Scan for the cell matching the given text and deliver its [x, y] coordinate at center. 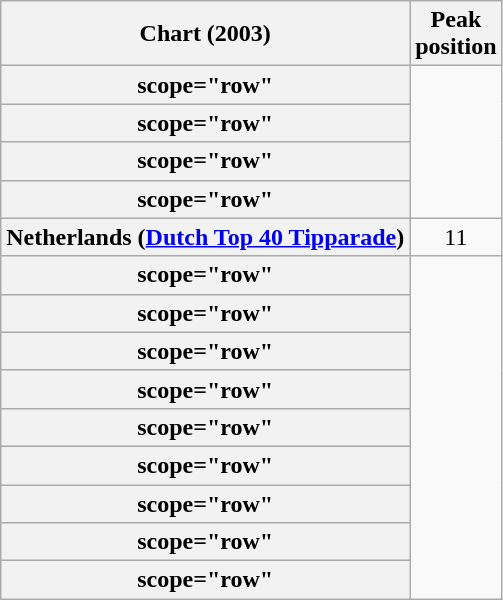
Chart (2003) [206, 34]
11 [456, 237]
Netherlands (Dutch Top 40 Tipparade) [206, 237]
Peakposition [456, 34]
